Determine the (X, Y) coordinate at the center of the cell enclosing the given text.  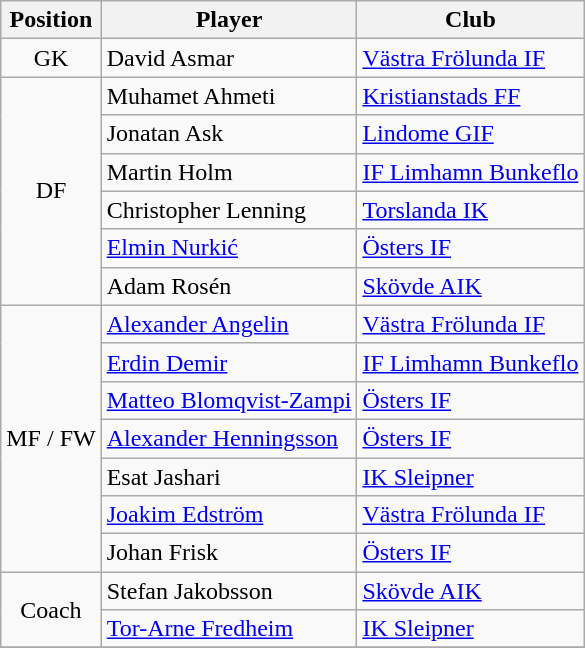
Alexander Angelin (229, 324)
Adam Rosén (229, 286)
Johan Frisk (229, 553)
Jonatan Ask (229, 134)
Club (470, 20)
Lindome GIF (470, 134)
Joakim Edström (229, 515)
David Asmar (229, 58)
Erdin Demir (229, 362)
Matteo Blomqvist-Zampi (229, 400)
Alexander Henningsson (229, 438)
Tor-Arne Fredheim (229, 629)
Player (229, 20)
DF (51, 191)
Kristianstads FF (470, 96)
Christopher Lenning (229, 210)
Position (51, 20)
Torslanda IK (470, 210)
Muhamet Ahmeti (229, 96)
GK (51, 58)
Coach (51, 610)
Elmin Nurkić (229, 248)
Esat Jashari (229, 477)
MF / FW (51, 438)
Martin Holm (229, 172)
Stefan Jakobsson (229, 591)
